Search for the cell housing the specified text and yield its (X, Y) center coordinate. 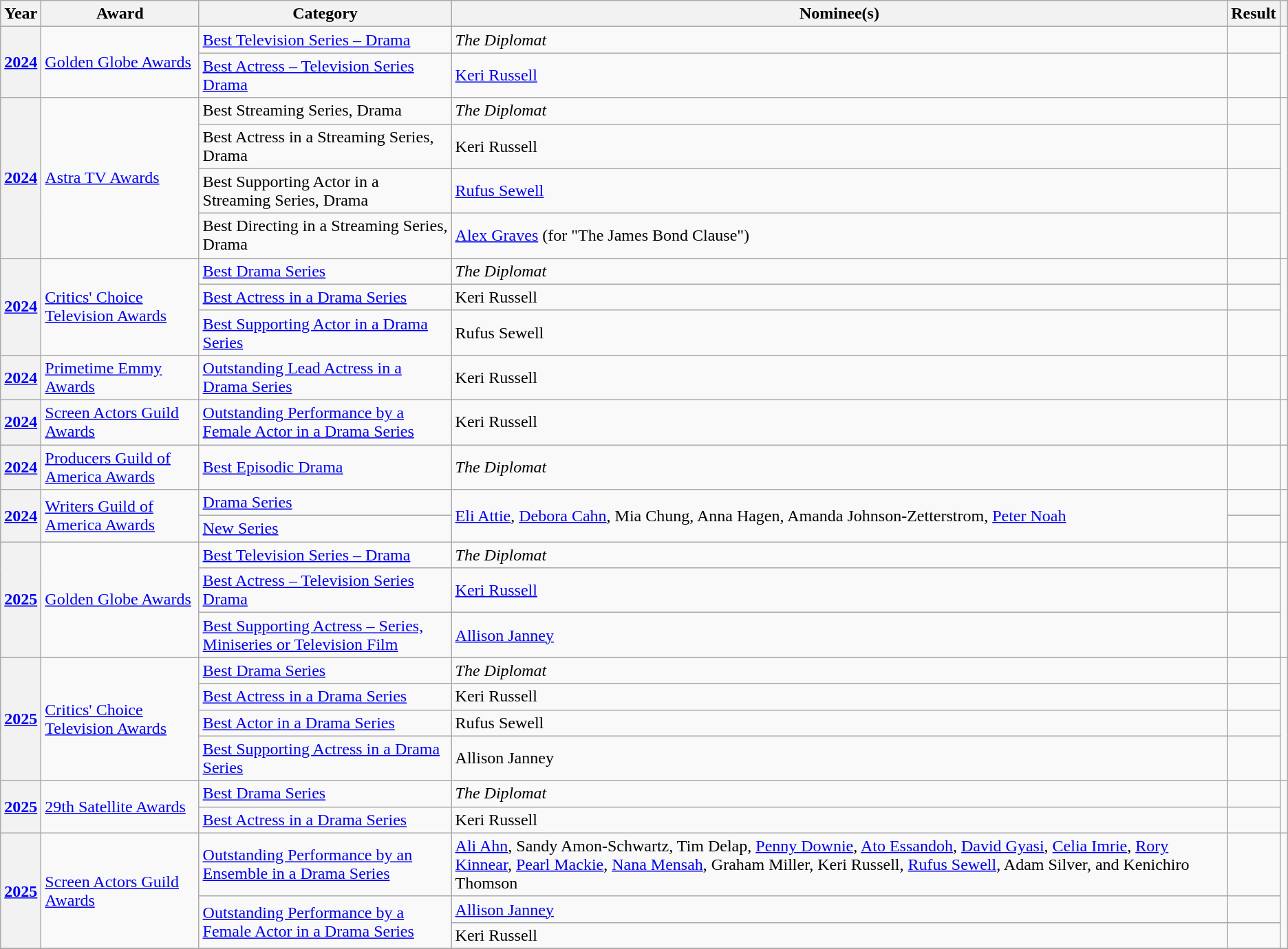
Best Actor in a Drama Series (325, 723)
Alex Graves (for "The James Bond Clause") (839, 235)
Drama Series (325, 503)
Category (325, 14)
Best Actress in a Streaming Series, Drama (325, 146)
Best Episodic Drama (325, 466)
Result (1254, 14)
Best Supporting Actress in a Drama Series (325, 758)
Primetime Emmy Awards (120, 377)
Writers Guild of America Awards (120, 516)
Year (21, 14)
New Series (325, 529)
Eli Attie, Debora Cahn, Mia Chung, Anna Hagen, Amanda Johnson-Zetterstrom, Peter Noah (839, 516)
Best Directing in a Streaming Series, Drama (325, 235)
Astra TV Awards (120, 177)
Best Streaming Series, Drama (325, 111)
Outstanding Performance by an Ensemble in a Drama Series (325, 864)
Award (120, 14)
Nominee(s) (839, 14)
Best Supporting Actor in a Drama Series (325, 333)
29th Satellite Awards (120, 807)
Producers Guild of America Awards (120, 466)
Best Supporting Actor in a Streaming Series, Drama (325, 191)
Best Supporting Actress – Series, Miniseries or Television Film (325, 635)
Outstanding Lead Actress in a Drama Series (325, 377)
